Locate the cell with the specified text and output its [x, y] center coordinate. 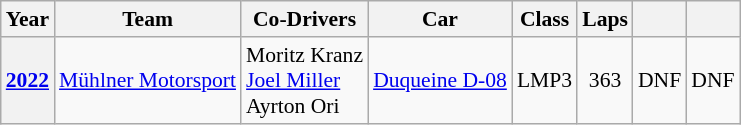
2022 [28, 80]
Year [28, 19]
Mühlner Motorsport [148, 80]
Class [544, 19]
Laps [605, 19]
Duqueine D-08 [440, 80]
Moritz Kranz Joel Miller Ayrton Ori [304, 80]
Co-Drivers [304, 19]
LMP3 [544, 80]
Team [148, 19]
Car [440, 19]
363 [605, 80]
